Extract the [x, y] coordinate from the center of the cell holding the provided text.  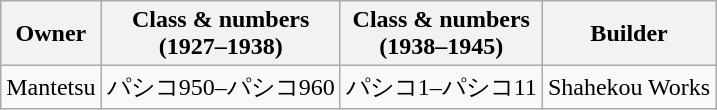
Owner [51, 34]
Class & numbers(1927–1938) [220, 34]
Builder [628, 34]
Shahekou Works [628, 88]
Class & numbers(1938–1945) [441, 34]
パシコ950–パシコ960 [220, 88]
パシコ1–パシコ11 [441, 88]
Mantetsu [51, 88]
